For the text-containing cell, return its midpoint in (x, y) coordinate format. 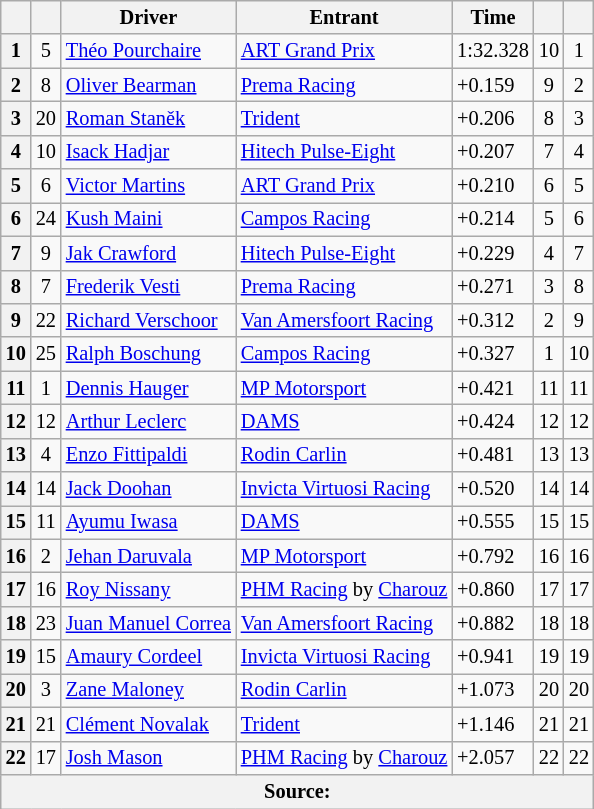
1:32.328 (493, 51)
Josh Mason (148, 758)
+0.210 (493, 186)
+0.327 (493, 354)
Zane Maloney (148, 690)
Roy Nissany (148, 589)
+0.555 (493, 522)
+0.271 (493, 287)
+2.057 (493, 758)
23 (46, 623)
Isack Hadjar (148, 152)
Jehan Daruvala (148, 556)
Jak Crawford (148, 253)
Victor Martins (148, 186)
Source: (298, 791)
Amaury Cordeel (148, 657)
+0.421 (493, 388)
Frederik Vesti (148, 287)
+0.882 (493, 623)
+0.229 (493, 253)
25 (46, 354)
+1.146 (493, 724)
+0.207 (493, 152)
+0.520 (493, 489)
Roman Staněk (148, 118)
Driver (148, 17)
+0.941 (493, 657)
+0.481 (493, 455)
+1.073 (493, 690)
+0.214 (493, 219)
+0.424 (493, 421)
Enzo Fittipaldi (148, 455)
Ayumu Iwasa (148, 522)
Juan Manuel Correa (148, 623)
Time (493, 17)
Théo Pourchaire (148, 51)
Richard Verschoor (148, 320)
+0.792 (493, 556)
Dennis Hauger (148, 388)
+0.860 (493, 589)
Clément Novalak (148, 724)
24 (46, 219)
+0.159 (493, 85)
Arthur Leclerc (148, 421)
+0.312 (493, 320)
Kush Maini (148, 219)
Entrant (344, 17)
Oliver Bearman (148, 85)
Ralph Boschung (148, 354)
Jack Doohan (148, 489)
+0.206 (493, 118)
